From the cell containing the given text, extract its center point as (x, y) coordinate. 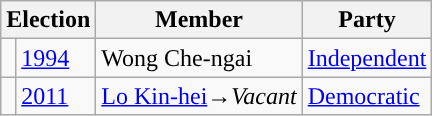
Election (48, 20)
1994 (56, 58)
2011 (56, 96)
Lo Kin-hei→Vacant (199, 96)
Democratic (367, 96)
Member (199, 20)
Wong Che-ngai (199, 58)
Independent (367, 58)
Party (367, 20)
